Determine the (X, Y) coordinate at the center of the cell enclosing the given text.  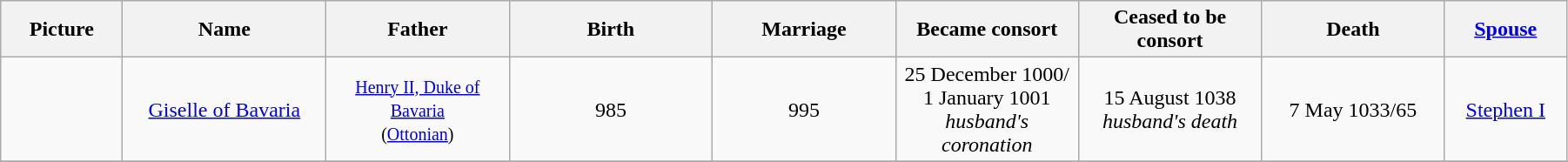
Name (224, 30)
Henry II, Duke of Bavaria (Ottonian) (418, 110)
Father (418, 30)
Stephen I (1505, 110)
15 August 1038husband's death (1169, 110)
Birth (611, 30)
995 (804, 110)
Ceased to be consort (1169, 30)
Spouse (1505, 30)
Marriage (804, 30)
985 (611, 110)
7 May 1033/65 (1353, 110)
25 December 1000/ 1 January 1001husband's coronation (987, 110)
Death (1353, 30)
Picture (62, 30)
Giselle of Bavaria (224, 110)
Became consort (987, 30)
